For the text-containing cell, return its midpoint in (x, y) coordinate format. 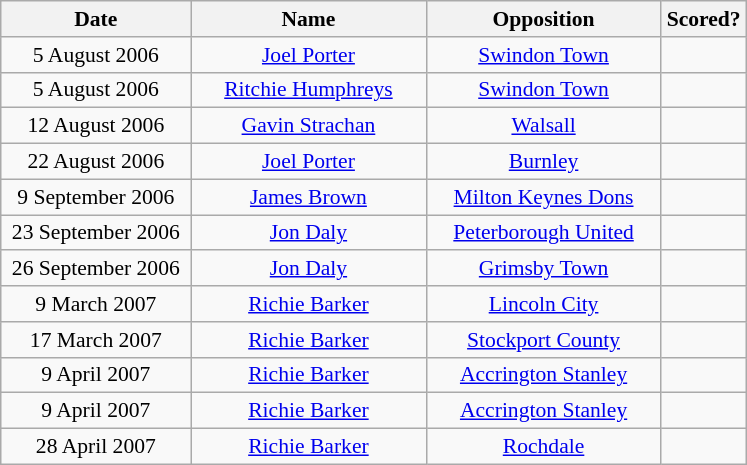
28 April 2007 (96, 447)
Lincoln City (544, 304)
Burnley (544, 162)
Rochdale (544, 447)
Walsall (544, 126)
Milton Keynes Dons (544, 197)
Grimsby Town (544, 269)
Opposition (544, 19)
23 September 2006 (96, 233)
Ritchie Humphreys (308, 90)
Date (96, 19)
Scored? (704, 19)
17 March 2007 (96, 340)
Name (308, 19)
9 March 2007 (96, 304)
12 August 2006 (96, 126)
Peterborough United (544, 233)
9 September 2006 (96, 197)
James Brown (308, 197)
26 September 2006 (96, 269)
Gavin Strachan (308, 126)
Stockport County (544, 340)
22 August 2006 (96, 162)
